Pinpoint the cell where the given text exists, returning its [x, y] midpoint coordinate. 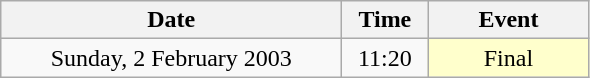
Date [172, 20]
11:20 [385, 58]
Sunday, 2 February 2003 [172, 58]
Time [385, 20]
Event [508, 20]
Final [508, 58]
